For the text-containing cell, return its midpoint in (X, Y) coordinate format. 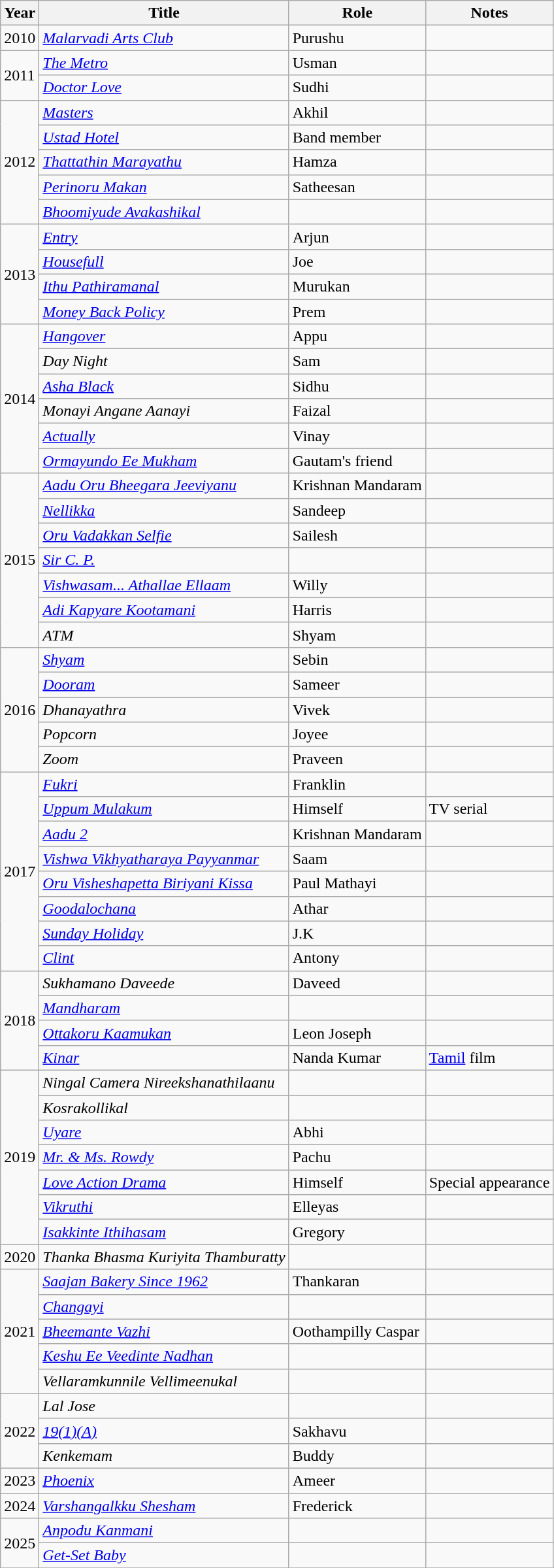
Mandharam (164, 1008)
Praveen (357, 759)
Vishwa Vikhyatharaya Payyanmar (164, 859)
2010 (20, 38)
Harris (357, 610)
Entry (164, 237)
2012 (20, 162)
Paul Mathayi (357, 884)
Uppum Mulakum (164, 809)
Hangover (164, 337)
Sir C. P. (164, 560)
Saam (357, 859)
Satheesan (357, 187)
2025 (20, 1543)
Thankaran (357, 1282)
Athar (357, 909)
2024 (20, 1505)
Gautam's friend (357, 461)
2019 (20, 1157)
Money Back Policy (164, 312)
Ustad Hotel (164, 137)
Ormayundo Ee Mukham (164, 461)
Gregory (357, 1232)
2015 (20, 560)
Nellikka (164, 510)
Goodalochana (164, 909)
2013 (20, 274)
2011 (20, 75)
Oru Vadakkan Selfie (164, 535)
Doctor Love (164, 88)
Asha Black (164, 386)
Special appearance (489, 1182)
Dooram (164, 684)
19(1)(A) (164, 1431)
Thanka Bhasma Kuriyita Thamburatty (164, 1257)
Oru Visheshapetta Biriyani Kissa (164, 884)
Leon Joseph (357, 1033)
Kenkemam (164, 1456)
2020 (20, 1257)
Buddy (357, 1456)
2018 (20, 1020)
Notes (489, 13)
TV serial (489, 809)
Monayi Angane Aanayi (164, 411)
Bhoomiyude Avakashikal (164, 212)
Purushu (357, 38)
2022 (20, 1431)
Joe (357, 261)
Ottakoru Kaamukan (164, 1033)
Ningal Camera Nireekshanathilaanu (164, 1082)
2014 (20, 399)
Kinar (164, 1058)
Ithu Pathiramanal (164, 286)
Vikruthi (164, 1207)
2021 (20, 1331)
Anpodu Kanmani (164, 1531)
Sebin (357, 659)
Vishwasam... Athallae Ellaam (164, 585)
2017 (20, 871)
Usman (357, 63)
Faizal (357, 411)
Aadu Oru Bheegara Jeeviyanu (164, 486)
Title (164, 13)
ATM (164, 635)
Fukri (164, 784)
Phoenix (164, 1480)
Nanda Kumar (357, 1058)
Prem (357, 312)
Arjun (357, 237)
Sandeep (357, 510)
Elleyas (357, 1207)
Housefull (164, 261)
Sukhamano Daveede (164, 983)
Varshangalkku Shesham (164, 1505)
Antony (357, 958)
Changayi (164, 1307)
Malarvadi Arts Club (164, 38)
Willy (357, 585)
Akhil (357, 112)
Thattathin Marayathu (164, 162)
Get-Set Baby (164, 1556)
Frederick (357, 1505)
Actually (164, 436)
Vellaramkunnile Vellimeenukal (164, 1381)
Perinoru Makan (164, 187)
Sidhu (357, 386)
Sakhavu (357, 1431)
Sunday Holiday (164, 933)
Clint (164, 958)
Pachu (357, 1158)
Sudhi (357, 88)
Sameer (357, 684)
J.K (357, 933)
Sam (357, 361)
Isakkinte Ithihasam (164, 1232)
Ameer (357, 1480)
Tamil film (489, 1058)
Aadu 2 (164, 834)
Sailesh (357, 535)
Zoom (164, 759)
Franklin (357, 784)
Appu (357, 337)
Adi Kapyare Kootamani (164, 610)
Role (357, 13)
Vinay (357, 436)
Masters (164, 112)
Love Action Drama (164, 1182)
The Metro (164, 63)
Oothampilly Caspar (357, 1331)
Day Night (164, 361)
2023 (20, 1480)
Popcorn (164, 735)
Kosrakollikal (164, 1108)
Murukan (357, 286)
Mr. & Ms. Rowdy (164, 1158)
Band member (357, 137)
Daveed (357, 983)
Year (20, 13)
Joyee (357, 735)
2016 (20, 709)
Dhanayathra (164, 709)
Abhi (357, 1133)
Keshu Ee Veedinte Nadhan (164, 1356)
Lal Jose (164, 1406)
Vivek (357, 709)
Hamza (357, 162)
Uyare (164, 1133)
Bheemante Vazhi (164, 1331)
Saajan Bakery Since 1962 (164, 1282)
